Capture the cell that displays the provided text and extract its (x, y) central coordinate. 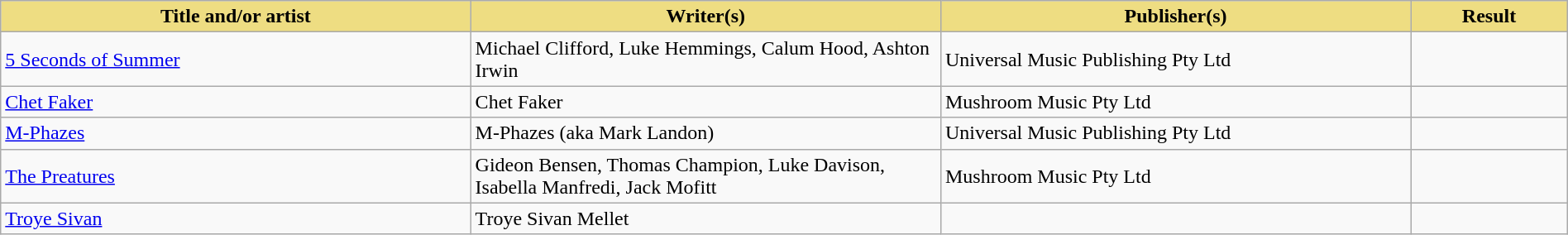
Title and/or artist (236, 17)
Troye Sivan (236, 218)
The Preatures (236, 175)
5 Seconds of Summer (236, 60)
Publisher(s) (1175, 17)
Michael Clifford, Luke Hemmings, Calum Hood, Ashton Irwin (705, 60)
Gideon Bensen, Thomas Champion, Luke Davison, Isabella Manfredi, Jack Mofitt (705, 175)
Result (1489, 17)
M-Phazes (aka Mark Landon) (705, 133)
Writer(s) (705, 17)
M-Phazes (236, 133)
Troye Sivan Mellet (705, 218)
